Return (X, Y) of the center of cell containing provided text 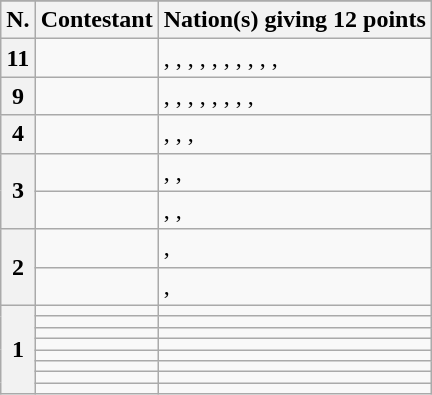
9 (18, 96)
, , , , , , , , (294, 96)
1 (18, 349)
Nation(s) giving 12 points (294, 20)
, , , (294, 134)
, , , , , , , , , , (294, 58)
11 (18, 58)
3 (18, 191)
Contestant (96, 20)
2 (18, 267)
N. (18, 20)
4 (18, 134)
